Capture the cell that displays the provided text and extract its (x, y) central coordinate. 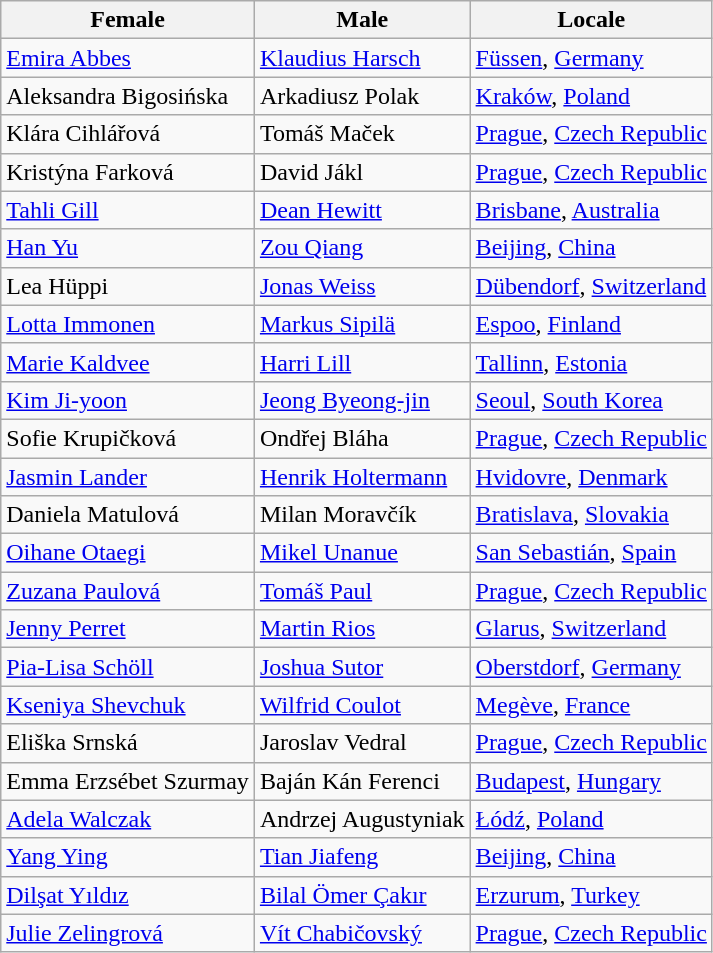
Yang Ying (128, 857)
Baján Kán Ferenci (362, 781)
Jenny Perret (128, 629)
Dübendorf, Switzerland (591, 286)
Adela Walczak (128, 819)
Kraków, Poland (591, 96)
Wilfrid Coulot (362, 705)
Brisbane, Australia (591, 210)
Tian Jiafeng (362, 857)
Erzurum, Turkey (591, 895)
Emira Abbes (128, 58)
Jonas Weiss (362, 286)
Julie Zelingrová (128, 933)
Tomáš Paul (362, 591)
Espoo, Finland (591, 324)
Han Yu (128, 248)
Pia-Lisa Schöll (128, 667)
Budapest, Hungary (591, 781)
Marie Kaldvee (128, 362)
Sofie Krupičková (128, 438)
Megève, France (591, 705)
San Sebastián, Spain (591, 553)
Eliška Srnská (128, 743)
Seoul, South Korea (591, 400)
Markus Sipilä (362, 324)
Lea Hüppi (128, 286)
Kseniya Shevchuk (128, 705)
Joshua Sutor (362, 667)
Klaudius Harsch (362, 58)
Female (128, 20)
Klára Cihlářová (128, 134)
Milan Moravčík (362, 515)
Tahli Gill (128, 210)
Aleksandra Bigosińska (128, 96)
Vít Chabičovský (362, 933)
Male (362, 20)
Daniela Matulová (128, 515)
Martin Rios (362, 629)
Zou Qiang (362, 248)
Łódź, Poland (591, 819)
Arkadiusz Polak (362, 96)
Lotta Immonen (128, 324)
Kim Ji-yoon (128, 400)
Bilal Ömer Çakır (362, 895)
Harri Lill (362, 362)
Andrzej Augustyniak (362, 819)
Jaroslav Vedral (362, 743)
Oberstdorf, Germany (591, 667)
Bratislava, Slovakia (591, 515)
Dilşat Yıldız (128, 895)
Locale (591, 20)
Kristýna Farková (128, 172)
Jeong Byeong-jin (362, 400)
Glarus, Switzerland (591, 629)
Ondřej Bláha (362, 438)
Mikel Unanue (362, 553)
David Jákl (362, 172)
Emma Erzsébet Szurmay (128, 781)
Dean Hewitt (362, 210)
Füssen, Germany (591, 58)
Jasmin Lander (128, 477)
Henrik Holtermann (362, 477)
Zuzana Paulová (128, 591)
Tallinn, Estonia (591, 362)
Oihane Otaegi (128, 553)
Hvidovre, Denmark (591, 477)
Tomáš Maček (362, 134)
